Return the (x, y) coordinate for the center point of the cell that contains the specified text.  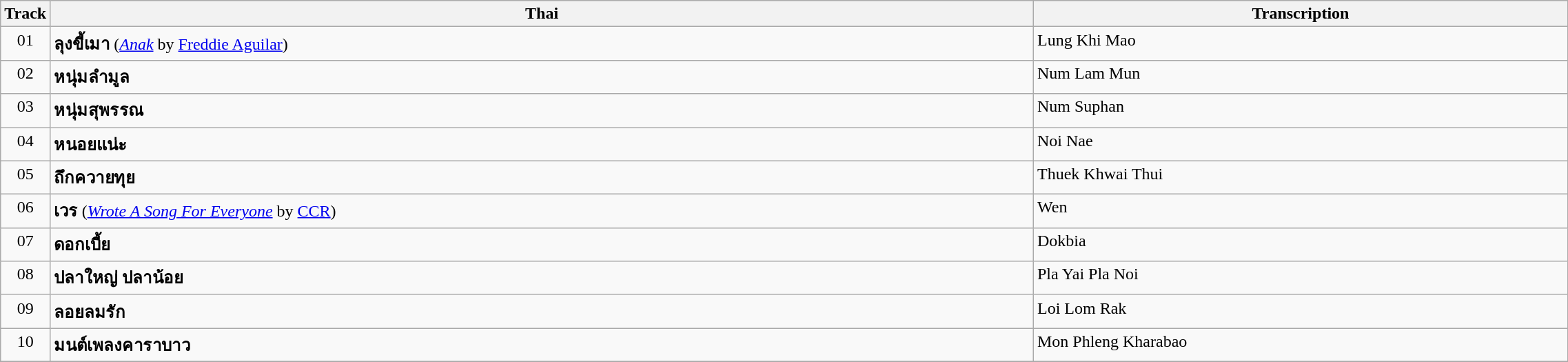
Dokbia (1300, 244)
02 (26, 77)
Pla Yai Pla Noi (1300, 279)
06 (26, 211)
ถึกควายทุย (542, 178)
ลุงขี้เมา (Anak by Freddie Aguilar) (542, 44)
Num Lam Mun (1300, 77)
Num Suphan (1300, 110)
03 (26, 110)
หนุ่มลำมูล (542, 77)
10 (26, 345)
Mon Phleng Kharabao (1300, 345)
Transcription (1300, 14)
ดอกเบี้ย (542, 244)
Thuek Khwai Thui (1300, 178)
มนต์เพลงคาราบาว (542, 345)
Wen (1300, 211)
05 (26, 178)
Track (26, 14)
ปลาใหญ่ ปลาน้อย (542, 279)
01 (26, 44)
Thai (542, 14)
08 (26, 279)
หนุ่มสุพรรณ (542, 110)
หนอยแน่ะ (542, 143)
Noi Nae (1300, 143)
Loi Lom Rak (1300, 312)
04 (26, 143)
เวร (Wrote A Song For Everyone by CCR) (542, 211)
09 (26, 312)
ลอยลมรัก (542, 312)
Lung Khi Mao (1300, 44)
07 (26, 244)
